Identify which cell holds the provided text, then report its [X, Y] central coordinate. 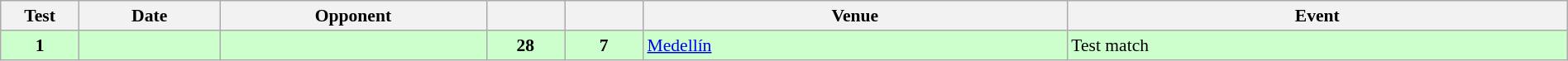
1 [40, 45]
Venue [855, 16]
Date [149, 16]
7 [604, 45]
Event [1317, 16]
Medellín [855, 45]
28 [526, 45]
Opponent [353, 16]
Test [40, 16]
Test match [1317, 45]
